For the text-containing cell, return its midpoint in (X, Y) coordinate format. 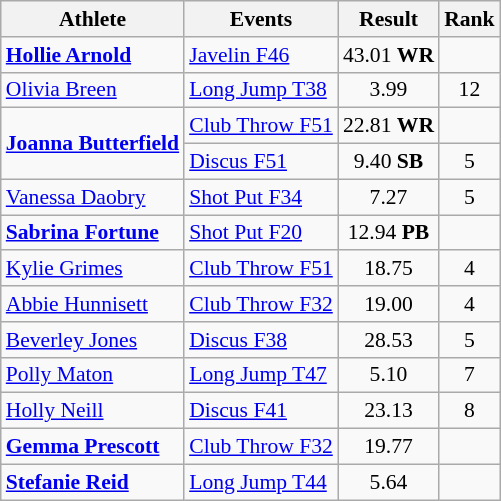
22.81 WR (388, 126)
3.99 (388, 90)
Holly Neill (92, 411)
19.77 (388, 447)
7 (470, 375)
19.00 (388, 304)
Shot Put F20 (261, 233)
Result (388, 19)
Hollie Arnold (92, 55)
18.75 (388, 269)
Joanna Butterfield (92, 144)
Events (261, 19)
23.13 (388, 411)
7.27 (388, 197)
9.40 SB (388, 162)
Discus F41 (261, 411)
Polly Maton (92, 375)
Discus F51 (261, 162)
Athlete (92, 19)
8 (470, 411)
Stefanie Reid (92, 482)
Beverley Jones (92, 340)
Shot Put F34 (261, 197)
Sabrina Fortune (92, 233)
Kylie Grimes (92, 269)
28.53 (388, 340)
12.94 PB (388, 233)
Long Jump T47 (261, 375)
Gemma Prescott (92, 447)
Javelin F46 (261, 55)
Long Jump T38 (261, 90)
Long Jump T44 (261, 482)
Rank (470, 19)
5.10 (388, 375)
Vanessa Daobry (92, 197)
Abbie Hunnisett (92, 304)
5.64 (388, 482)
Olivia Breen (92, 90)
Discus F38 (261, 340)
12 (470, 90)
43.01 WR (388, 55)
